Output the [x, y] coordinate of the center of the cell containing the given text.  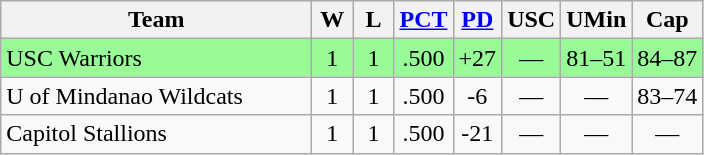
-6 [478, 96]
-21 [478, 134]
L [374, 20]
W [332, 20]
Cap [668, 20]
Team [156, 20]
PCT [424, 20]
+27 [478, 58]
81–51 [596, 58]
PD [478, 20]
UMin [596, 20]
84–87 [668, 58]
83–74 [668, 96]
Capitol Stallions [156, 134]
USC Warriors [156, 58]
U of Mindanao Wildcats [156, 96]
USC [532, 20]
